Detect which cell encompasses the target text, then output its (x, y) center coordinate. 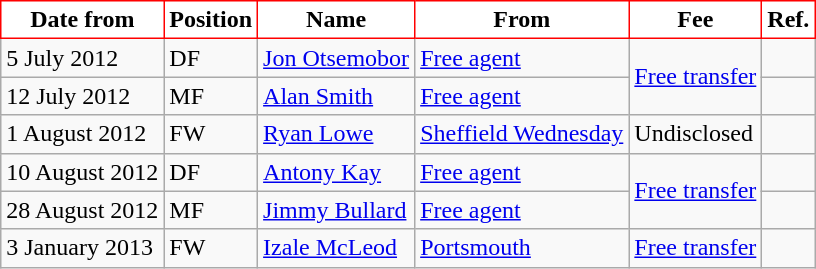
Position (211, 20)
Date from (82, 20)
5 July 2012 (82, 58)
Undisclosed (696, 134)
Alan Smith (336, 96)
Jon Otsemobor (336, 58)
Ryan Lowe (336, 134)
1 August 2012 (82, 134)
Jimmy Bullard (336, 210)
Fee (696, 20)
Sheffield Wednesday (522, 134)
Ref. (788, 20)
Name (336, 20)
Izale McLeod (336, 248)
3 January 2013 (82, 248)
10 August 2012 (82, 172)
Portsmouth (522, 248)
28 August 2012 (82, 210)
From (522, 20)
Antony Kay (336, 172)
12 July 2012 (82, 96)
